Scan for the cell matching the given text and deliver its (X, Y) coordinate at center. 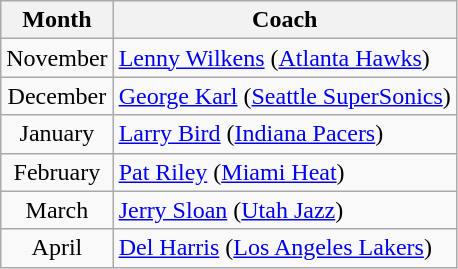
January (57, 134)
Lenny Wilkens (Atlanta Hawks) (284, 58)
Month (57, 20)
April (57, 248)
November (57, 58)
March (57, 210)
February (57, 172)
December (57, 96)
Coach (284, 20)
Pat Riley (Miami Heat) (284, 172)
George Karl (Seattle SuperSonics) (284, 96)
Jerry Sloan (Utah Jazz) (284, 210)
Del Harris (Los Angeles Lakers) (284, 248)
Larry Bird (Indiana Pacers) (284, 134)
